Scan for the cell matching the given text and deliver its [x, y] coordinate at center. 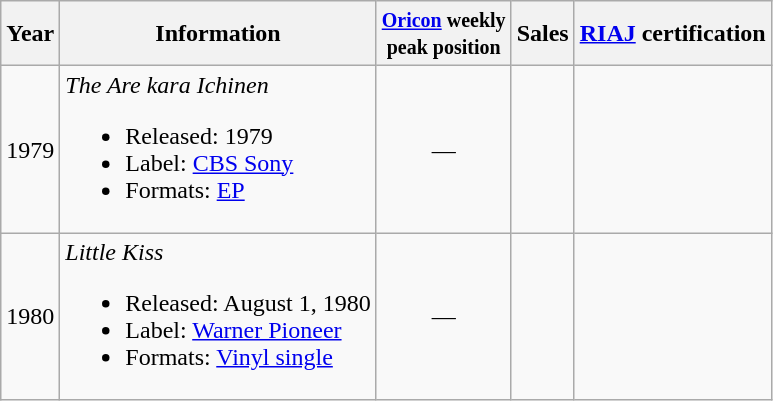
RIAJ certification [672, 34]
Information [218, 34]
Oricon weeklypeak position [444, 34]
Year [30, 34]
Little KissReleased: August 1, 1980Label: Warner PioneerFormats: Vinyl single [218, 316]
1979 [30, 150]
The Are kara IchinenReleased: 1979Label: CBS SonyFormats: EP [218, 150]
Sales [542, 34]
1980 [30, 316]
